Extract the (X, Y) coordinate from the center of the cell holding the provided text.  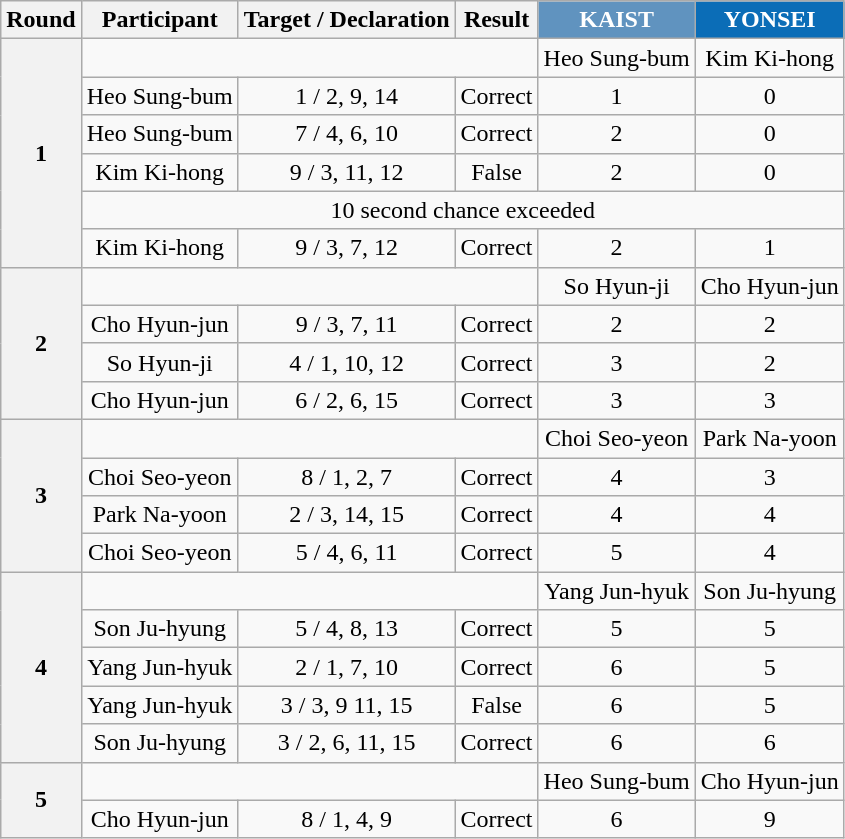
Round (41, 20)
3 / 3, 9 11, 15 (346, 705)
Target / Declaration (346, 20)
Participant (160, 20)
9 / 3, 7, 12 (346, 248)
YONSEI (770, 20)
1 / 2, 9, 14 (346, 96)
5 / 4, 8, 13 (346, 629)
8 / 1, 2, 7 (346, 477)
9 / 3, 7, 11 (346, 324)
9 / 3, 11, 12 (346, 172)
5 / 4, 6, 11 (346, 553)
KAIST (616, 20)
4 / 1, 10, 12 (346, 362)
Result (496, 20)
10 second chance exceeded (462, 210)
2 / 1, 7, 10 (346, 667)
3 / 2, 6, 11, 15 (346, 743)
9 (770, 819)
6 / 2, 6, 15 (346, 400)
7 / 4, 6, 10 (346, 134)
2 / 3, 14, 15 (346, 515)
8 / 1, 4, 9 (346, 819)
